Provide the [x, y] coordinate of the cell's center where the given text is located.  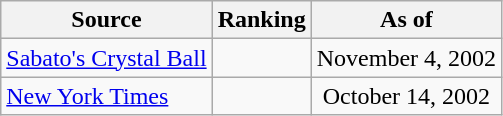
October 14, 2002 [406, 96]
Sabato's Crystal Ball [106, 58]
As of [406, 20]
Source [106, 20]
November 4, 2002 [406, 58]
Ranking [262, 20]
New York Times [106, 96]
